From the cell containing the given text, extract its center point as [x, y] coordinate. 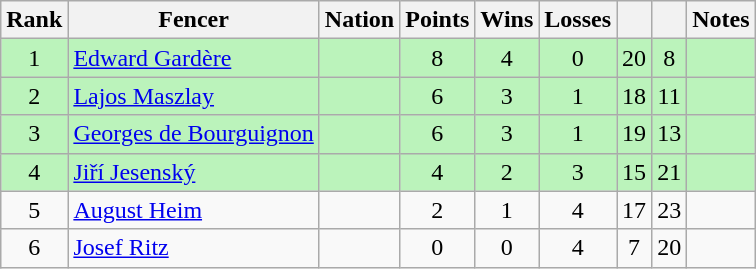
17 [634, 210]
5 [34, 210]
18 [634, 96]
Wins [507, 20]
7 [634, 248]
Josef Ritz [194, 248]
Points [438, 20]
Notes [721, 20]
Edward Gardère [194, 58]
21 [670, 172]
Lajos Maszlay [194, 96]
Losses [578, 20]
August Heim [194, 210]
Fencer [194, 20]
Nation [359, 20]
23 [670, 210]
11 [670, 96]
15 [634, 172]
Jiří Jesenský [194, 172]
Georges de Bourguignon [194, 134]
Rank [34, 20]
19 [634, 134]
13 [670, 134]
